Capture the cell that displays the provided text and extract its [X, Y] central coordinate. 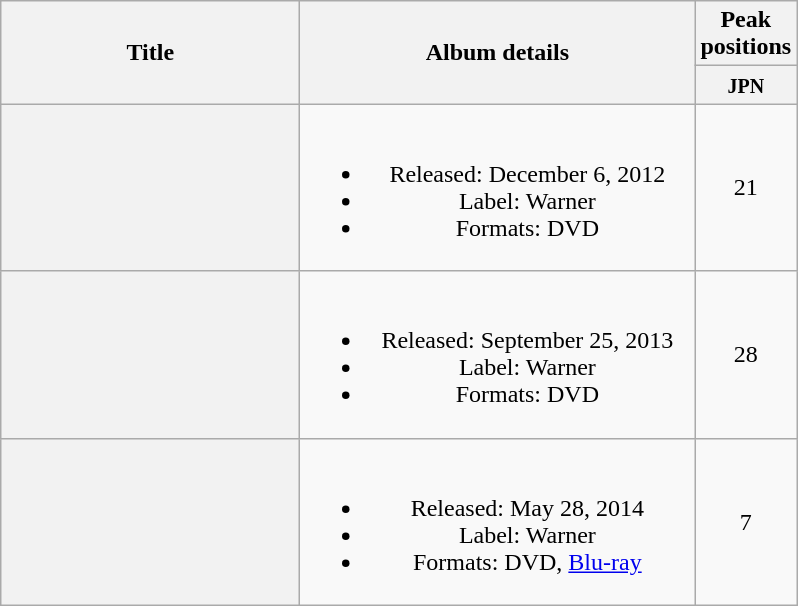
Peak positions [746, 34]
28 [746, 354]
Released: December 6, 2012Label: WarnerFormats: DVD [498, 188]
7 [746, 522]
Released: September 25, 2013Label: WarnerFormats: DVD [498, 354]
21 [746, 188]
Released: May 28, 2014Label: WarnerFormats: DVD, Blu-ray [498, 522]
JPN [746, 85]
Album details [498, 52]
Title [150, 52]
